Locate the cell with the specified text and output its [X, Y] center coordinate. 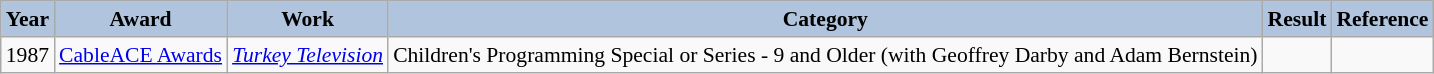
CableACE Awards [140, 55]
Category [825, 19]
Reference [1382, 19]
Year [28, 19]
Award [140, 19]
1987 [28, 55]
Work [308, 19]
Turkey Television [308, 55]
Children's Programming Special or Series - 9 and Older (with Geoffrey Darby and Adam Bernstein) [825, 55]
Result [1298, 19]
